Detect which cell encompasses the target text, then output its [X, Y] center coordinate. 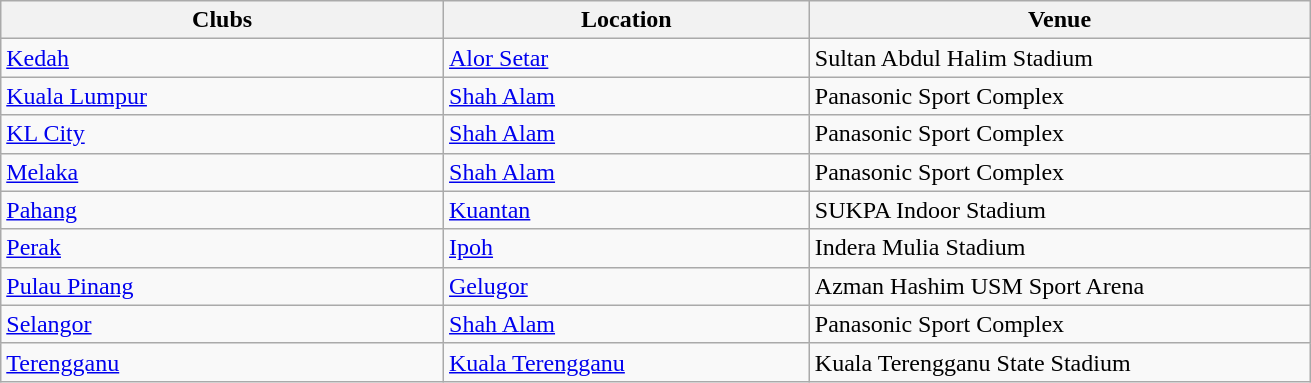
Venue [1060, 20]
Kuantan [627, 210]
Azman Hashim USM Sport Arena [1060, 286]
Perak [222, 248]
Location [627, 20]
Kedah [222, 58]
Kuala Lumpur [222, 96]
Melaka [222, 172]
Pahang [222, 210]
Alor Setar [627, 58]
KL City [222, 134]
Terengganu [222, 362]
Clubs [222, 20]
Selangor [222, 324]
Ipoh [627, 248]
Gelugor [627, 286]
Kuala Terengganu State Stadium [1060, 362]
Kuala Terengganu [627, 362]
SUKPA Indoor Stadium [1060, 210]
Sultan Abdul Halim Stadium [1060, 58]
Pulau Pinang [222, 286]
Indera Mulia Stadium [1060, 248]
